Determine the [X, Y] coordinate at the center of the cell enclosing the given text.  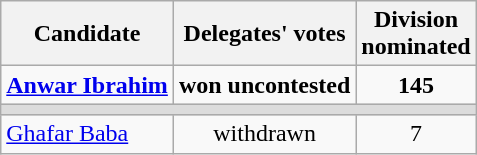
Candidate [88, 34]
7 [416, 134]
Ghafar Baba [88, 134]
145 [416, 85]
Delegates' votes [264, 34]
withdrawn [264, 134]
Divisionnominated [416, 34]
Anwar Ibrahim [88, 85]
won uncontested [264, 85]
